For the text-containing cell, return its midpoint in [x, y] coordinate format. 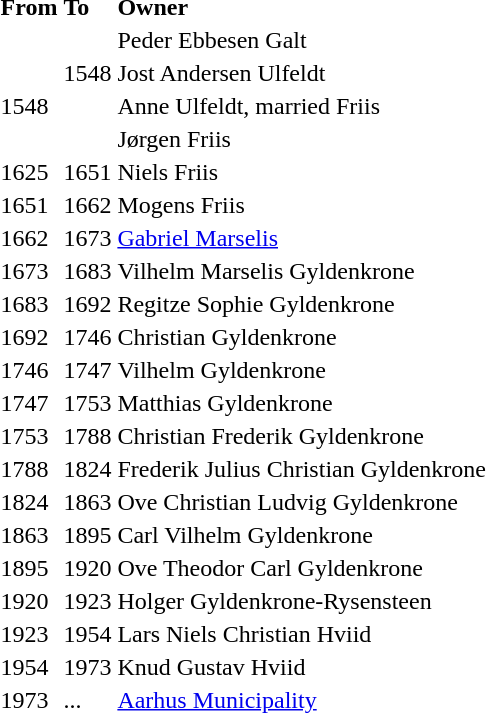
1683 [88, 271]
1662 [88, 205]
1973 [88, 667]
1692 [88, 304]
1954 [88, 634]
1673 [88, 238]
1895 [88, 535]
1788 [88, 436]
1753 [88, 403]
1747 [88, 370]
1824 [88, 469]
1920 [88, 568]
1863 [88, 502]
1746 [88, 337]
1923 [88, 601]
1548 [88, 73]
1651 [88, 172]
